Determine the (x, y) coordinate at the center of the cell enclosing the given text.  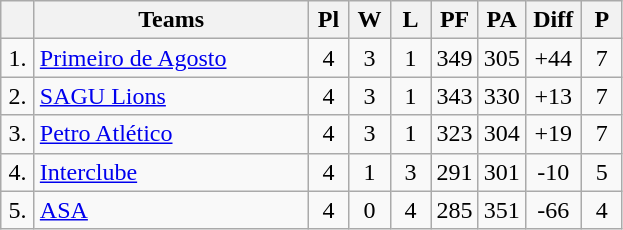
351 (502, 210)
Interclube (171, 172)
291 (454, 172)
+44 (553, 58)
PF (454, 20)
0 (370, 210)
349 (454, 58)
5. (18, 210)
3. (18, 134)
PA (502, 20)
2. (18, 96)
4. (18, 172)
ASA (171, 210)
-66 (553, 210)
5 (602, 172)
W (370, 20)
1. (18, 58)
304 (502, 134)
Petro Atlético (171, 134)
323 (454, 134)
305 (502, 58)
L (410, 20)
-10 (553, 172)
Pl (328, 20)
+19 (553, 134)
P (602, 20)
Diff (553, 20)
301 (502, 172)
285 (454, 210)
343 (454, 96)
330 (502, 96)
SAGU Lions (171, 96)
Teams (171, 20)
Primeiro de Agosto (171, 58)
+13 (553, 96)
